Search for the cell housing the specified text and yield its (X, Y) center coordinate. 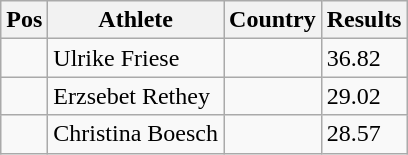
Results (364, 20)
Pos (24, 20)
Christina Boesch (136, 134)
29.02 (364, 96)
Erzsebet Rethey (136, 96)
Athlete (136, 20)
28.57 (364, 134)
36.82 (364, 58)
Ulrike Friese (136, 58)
Country (273, 20)
